Determine the [X, Y] coordinate at the center of the cell enclosing the given text.  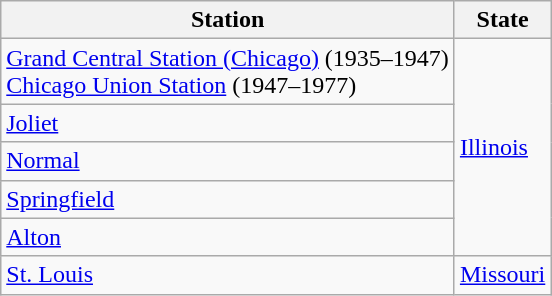
St. Louis [228, 275]
Alton [228, 237]
State [502, 20]
Normal [228, 161]
Station [228, 20]
Missouri [502, 275]
Grand Central Station (Chicago) (1935–1947)Chicago Union Station (1947–1977) [228, 72]
Joliet [228, 123]
Illinois [502, 148]
Springfield [228, 199]
